Return (x, y) of the center of cell containing provided text 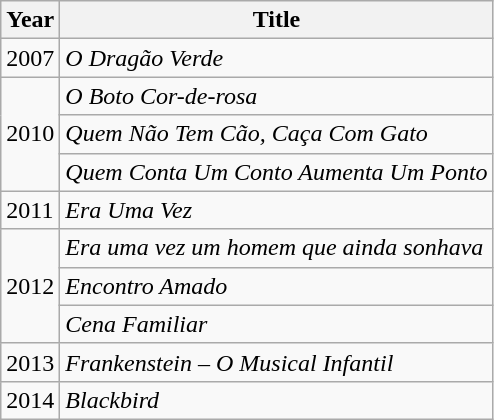
Encontro Amado (276, 286)
2012 (30, 286)
2014 (30, 400)
Title (276, 20)
Blackbird (276, 400)
Quem Conta Um Conto Aumenta Um Ponto (276, 172)
Era Uma Vez (276, 210)
2010 (30, 134)
Cena Familiar (276, 324)
Year (30, 20)
2011 (30, 210)
Era uma vez um homem que ainda sonhava (276, 248)
O Dragão Verde (276, 58)
Quem Não Tem Cão, Caça Com Gato (276, 134)
2007 (30, 58)
2013 (30, 362)
O Boto Cor-de-rosa (276, 96)
Frankenstein – O Musical Infantil (276, 362)
